Provide the [X, Y] coordinate of the cell's center where the given text is located.  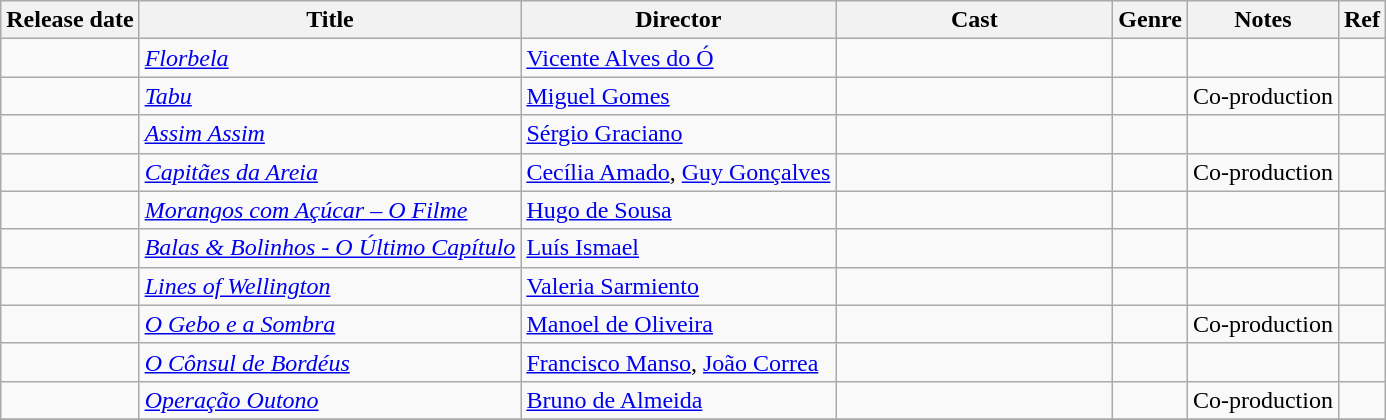
Release date [70, 20]
Cecília Amado, Guy Gonçalves [678, 172]
Cast [974, 20]
Bruno de Almeida [678, 400]
Genre [1150, 20]
Manoel de Oliveira [678, 324]
Capitães da Areia [330, 172]
Ref [1362, 20]
Morangos com Açúcar – O Filme [330, 210]
Vicente Alves do Ó [678, 58]
Hugo de Sousa [678, 210]
Sérgio Graciano [678, 134]
O Gebo e a Sombra [330, 324]
Miguel Gomes [678, 96]
Director [678, 20]
Francisco Manso, João Correa [678, 362]
Title [330, 20]
Operação Outono [330, 400]
Assim Assim [330, 134]
O Cônsul de Bordéus [330, 362]
Florbela [330, 58]
Luís Ismael [678, 248]
Balas & Bolinhos - O Último Capítulo [330, 248]
Notes [1262, 20]
Tabu [330, 96]
Lines of Wellington [330, 286]
Valeria Sarmiento [678, 286]
